Return [X, Y] of the center of cell containing provided text 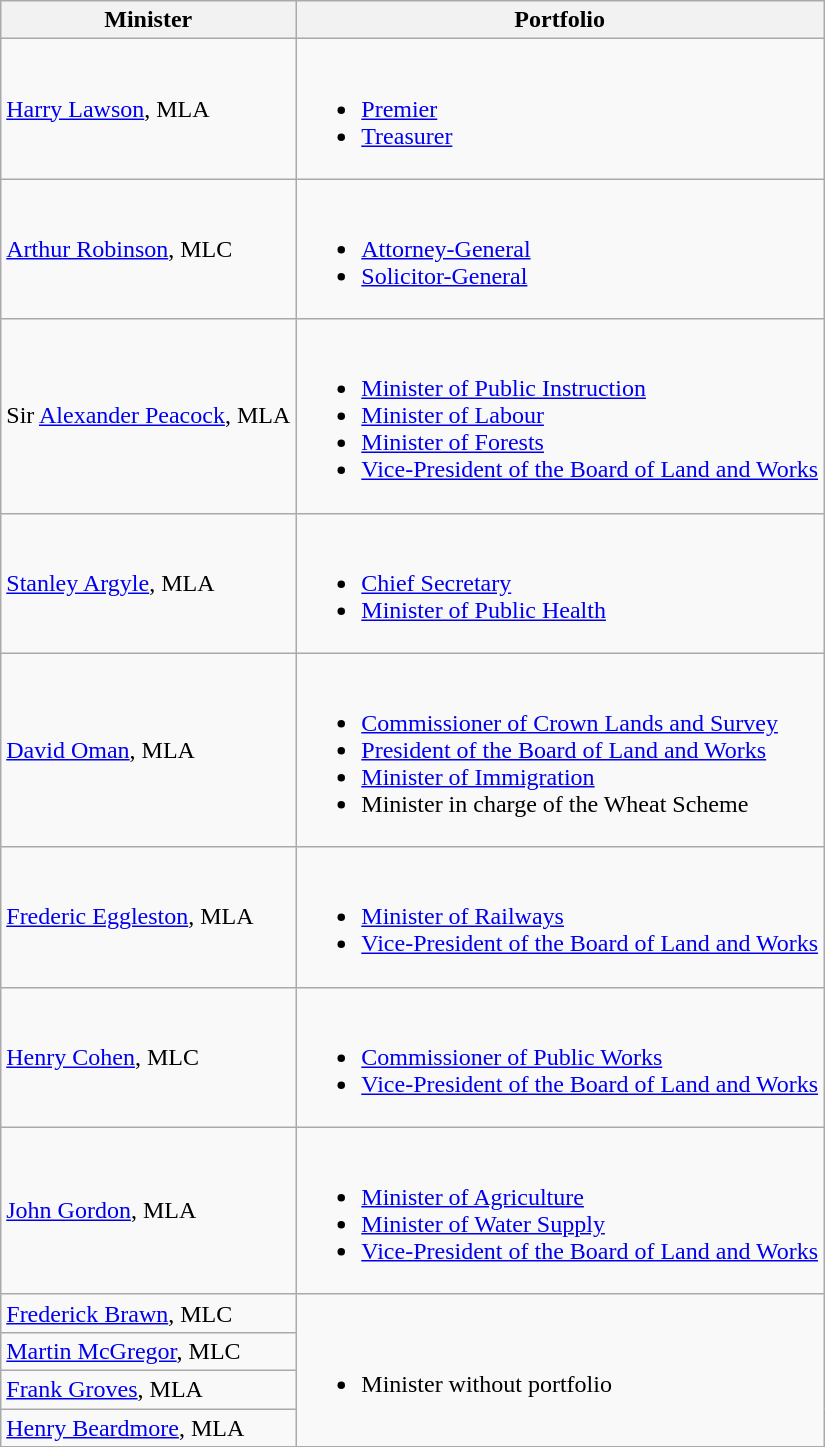
Minister of Public InstructionMinister of LabourMinister of ForestsVice-President of the Board of Land and Works [560, 416]
Commissioner of Crown Lands and SurveyPresident of the Board of Land and WorksMinister of ImmigrationMinister in charge of the Wheat Scheme [560, 750]
Chief SecretaryMinister of Public Health [560, 583]
Stanley Argyle, MLA [148, 583]
Sir Alexander Peacock, MLA [148, 416]
Martin McGregor, MLC [148, 1351]
Harry Lawson, MLA [148, 109]
Minister without portfolio [560, 1370]
Frank Groves, MLA [148, 1389]
Commissioner of Public WorksVice-President of the Board of Land and Works [560, 1057]
David Oman, MLA [148, 750]
Henry Cohen, MLC [148, 1057]
John Gordon, MLA [148, 1210]
Frederick Brawn, MLC [148, 1313]
Attorney-GeneralSolicitor-General [560, 249]
Henry Beardmore, MLA [148, 1427]
Minister [148, 20]
Minister of RailwaysVice-President of the Board of Land and Works [560, 917]
Arthur Robinson, MLC [148, 249]
Portfolio [560, 20]
Minister of AgricultureMinister of Water SupplyVice-President of the Board of Land and Works [560, 1210]
PremierTreasurer [560, 109]
Frederic Eggleston, MLA [148, 917]
